Identify which cell holds the provided text, then report its [x, y] central coordinate. 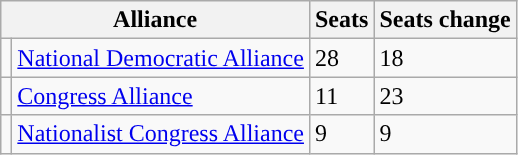
Nationalist Congress Alliance [161, 134]
11 [341, 96]
Congress Alliance [161, 96]
National Democratic Alliance [161, 58]
28 [341, 58]
23 [445, 96]
Seats change [445, 20]
18 [445, 58]
Seats [341, 20]
Alliance [156, 20]
